Capture the cell that displays the provided text and extract its (X, Y) central coordinate. 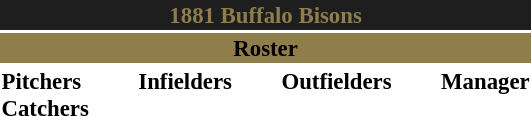
Roster (266, 48)
1881 Buffalo Bisons (266, 15)
